From the cell containing the given text, extract its center point as (x, y) coordinate. 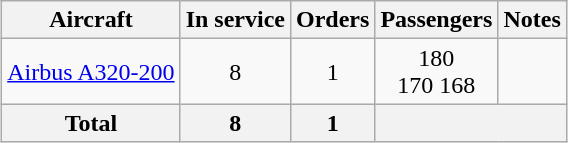
Orders (332, 20)
Notes (532, 20)
180170 168 (436, 72)
Total (91, 123)
In service (235, 20)
Aircraft (91, 20)
Passengers (436, 20)
Airbus A320-200 (91, 72)
